Scan for the cell matching the given text and deliver its (x, y) coordinate at center. 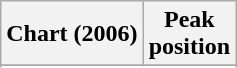
Chart (2006) (72, 34)
Peakposition (189, 34)
